Provide the (x, y) coordinate of the cell's center where the given text is located.  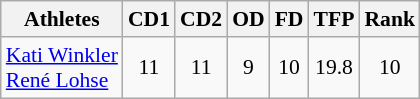
TFP (334, 19)
CD2 (201, 19)
9 (248, 68)
Kati WinklerRené Lohse (62, 68)
Rank (390, 19)
CD1 (149, 19)
OD (248, 19)
Athletes (62, 19)
FD (290, 19)
19.8 (334, 68)
